Scan for the cell matching the given text and deliver its [x, y] coordinate at center. 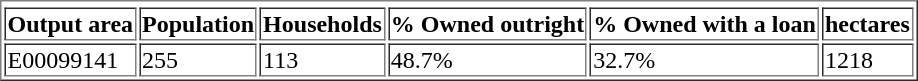
% Owned with a loan [704, 24]
113 [322, 60]
Population [198, 24]
1218 [868, 60]
Households [322, 24]
32.7% [704, 60]
48.7% [488, 60]
255 [198, 60]
Output area [70, 24]
E00099141 [70, 60]
% Owned outright [488, 24]
hectares [868, 24]
